Search for the cell housing the specified text and yield its [x, y] center coordinate. 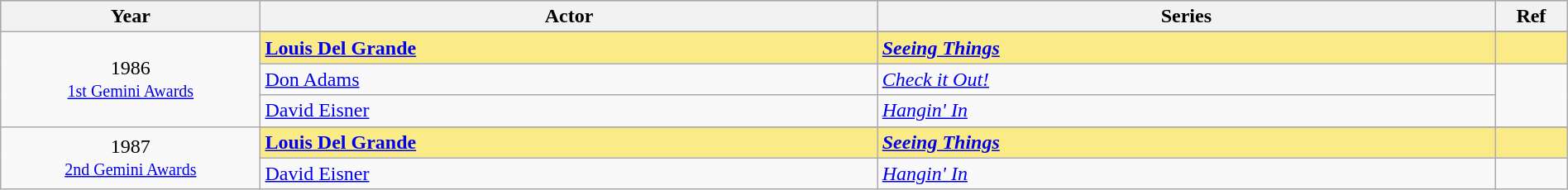
1987 2nd Gemini Awards [131, 158]
Year [131, 17]
Ref [1532, 17]
Don Adams [569, 79]
Check it Out! [1186, 79]
Actor [569, 17]
1986 1st Gemini Awards [131, 79]
Series [1186, 17]
